Return [X, Y] of the center of cell containing provided text 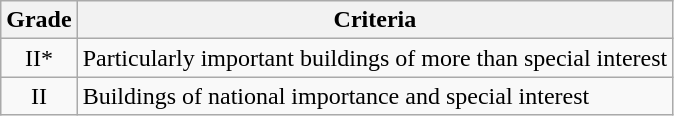
II [39, 96]
Buildings of national importance and special interest [375, 96]
Criteria [375, 20]
Grade [39, 20]
II* [39, 58]
Particularly important buildings of more than special interest [375, 58]
